Determine the [X, Y] coordinate at the center of the cell enclosing the given text.  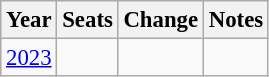
2023 [29, 58]
Notes [236, 20]
Year [29, 20]
Change [160, 20]
Seats [88, 20]
